Pinpoint the cell where the given text exists, returning its [X, Y] midpoint coordinate. 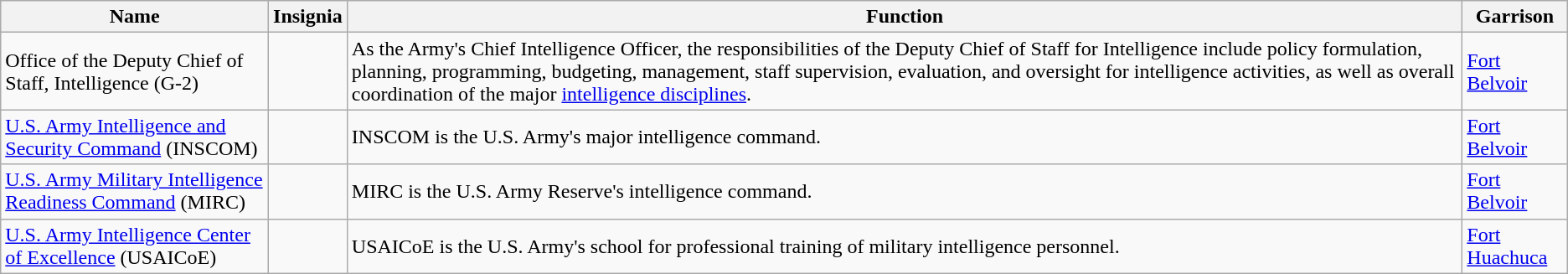
Function [905, 17]
INSCOM is the U.S. Army's major intelligence command. [905, 137]
U.S. Army Military Intelligence Readiness Command (MIRC) [135, 191]
U.S. Army Intelligence and Security Command (INSCOM) [135, 137]
Garrison [1514, 17]
MIRC is the U.S. Army Reserve's intelligence command. [905, 191]
USAICoE is the U.S. Army's school for professional training of military intelligence personnel. [905, 246]
U.S. Army Intelligence Center of Excellence (USAICoE) [135, 246]
Insignia [308, 17]
Office of the Deputy Chief of Staff, Intelligence (G-2) [135, 71]
Fort Huachuca [1514, 246]
Name [135, 17]
